Provide the [X, Y] coordinate of the cell's center where the given text is located.  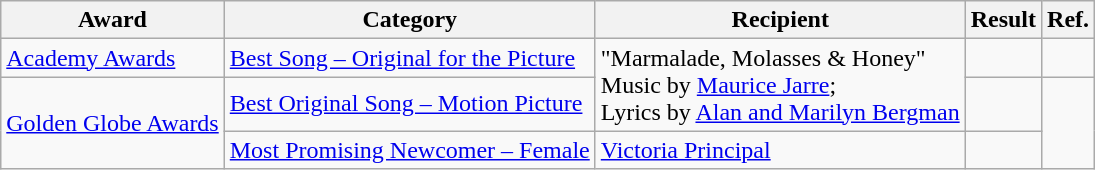
Recipient [780, 20]
Most Promising Newcomer – Female [410, 150]
Award [113, 20]
Golden Globe Awards [113, 123]
"Marmalade, Molasses & Honey" Music by Maurice Jarre; Lyrics by Alan and Marilyn Bergman [780, 85]
Ref. [1068, 20]
Academy Awards [113, 58]
Category [410, 20]
Best Original Song – Motion Picture [410, 104]
Victoria Principal [780, 150]
Result [1003, 20]
Best Song – Original for the Picture [410, 58]
